Output the (X, Y) coordinate of the center of the cell containing the given text.  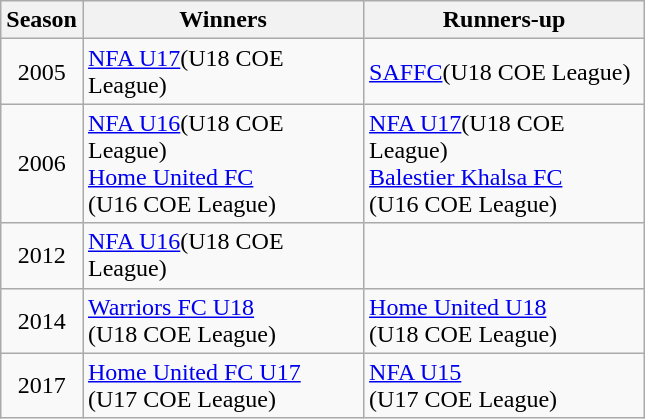
2017 (42, 386)
NFA U17(U18 COE League) (222, 72)
Home United FC U17(U17 COE League) (222, 386)
Warriors FC U18(U18 COE League) (222, 320)
NFA U16(U18 COE League) Home United FC(U16 COE League) (222, 164)
NFA U15(U17 COE League) (504, 386)
2012 (42, 256)
2014 (42, 320)
NFA U17(U18 COE League) Balestier Khalsa FC(U16 COE League) (504, 164)
Home United U18(U18 COE League) (504, 320)
NFA U16(U18 COE League) (222, 256)
2006 (42, 164)
Runners-up (504, 20)
Season (42, 20)
2005 (42, 72)
Winners (222, 20)
SAFFC(U18 COE League) (504, 72)
